Extract the [x, y] coordinate from the center of the cell holding the provided text.  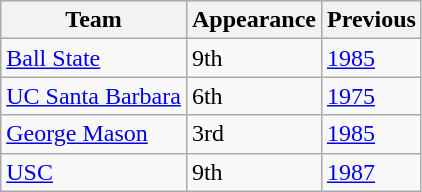
George Mason [94, 134]
Appearance [254, 20]
USC [94, 172]
3rd [254, 134]
1987 [371, 172]
6th [254, 96]
UC Santa Barbara [94, 96]
1975 [371, 96]
Ball State [94, 58]
Team [94, 20]
Previous [371, 20]
